Provide the [X, Y] coordinate of the cell's center where the given text is located.  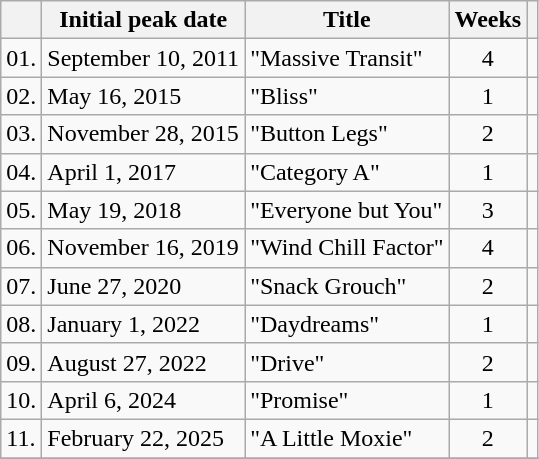
06. [22, 248]
Title [347, 20]
11. [22, 438]
April 6, 2024 [144, 400]
"Massive Transit" [347, 58]
"Daydreams" [347, 324]
02. [22, 96]
November 28, 2015 [144, 134]
01. [22, 58]
05. [22, 210]
"Bliss" [347, 96]
"Wind Chill Factor" [347, 248]
07. [22, 286]
"A Little Moxie" [347, 438]
"Button Legs" [347, 134]
May 16, 2015 [144, 96]
09. [22, 362]
10. [22, 400]
January 1, 2022 [144, 324]
April 1, 2017 [144, 172]
May 19, 2018 [144, 210]
04. [22, 172]
"Everyone but You" [347, 210]
September 10, 2011 [144, 58]
November 16, 2019 [144, 248]
3 [488, 210]
Weeks [488, 20]
"Category A" [347, 172]
"Snack Grouch" [347, 286]
Initial peak date [144, 20]
August 27, 2022 [144, 362]
June 27, 2020 [144, 286]
"Promise" [347, 400]
08. [22, 324]
February 22, 2025 [144, 438]
03. [22, 134]
"Drive" [347, 362]
